From the cell containing the given text, extract its center point as [X, Y] coordinate. 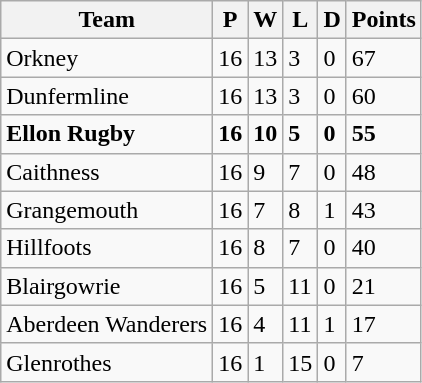
10 [266, 134]
Dunfermline [107, 96]
15 [300, 362]
43 [384, 210]
9 [266, 172]
67 [384, 58]
Ellon Rugby [107, 134]
Glenrothes [107, 362]
P [230, 20]
40 [384, 248]
Caithness [107, 172]
48 [384, 172]
Aberdeen Wanderers [107, 324]
Grangemouth [107, 210]
55 [384, 134]
Team [107, 20]
21 [384, 286]
Hillfoots [107, 248]
L [300, 20]
17 [384, 324]
Points [384, 20]
60 [384, 96]
Orkney [107, 58]
D [332, 20]
Blairgowrie [107, 286]
4 [266, 324]
W [266, 20]
